Search for the cell housing the specified text and yield its [x, y] center coordinate. 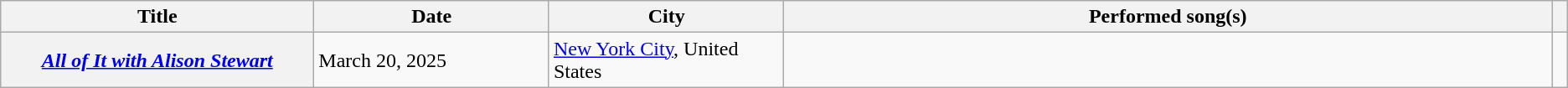
New York City, United States [667, 60]
City [667, 17]
Title [157, 17]
Performed song(s) [1168, 17]
Date [432, 17]
All of It with Alison Stewart [157, 60]
March 20, 2025 [432, 60]
